Return the [x, y] coordinate for the center point of the cell that contains the specified text.  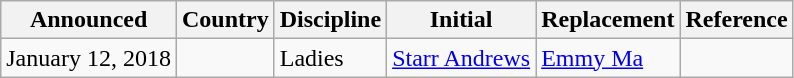
January 12, 2018 [89, 58]
Initial [462, 20]
Replacement [608, 20]
Reference [736, 20]
Country [225, 20]
Discipline [330, 20]
Ladies [330, 58]
Starr Andrews [462, 58]
Emmy Ma [608, 58]
Announced [89, 20]
